Determine the (X, Y) coordinate at the center of the cell enclosing the given text.  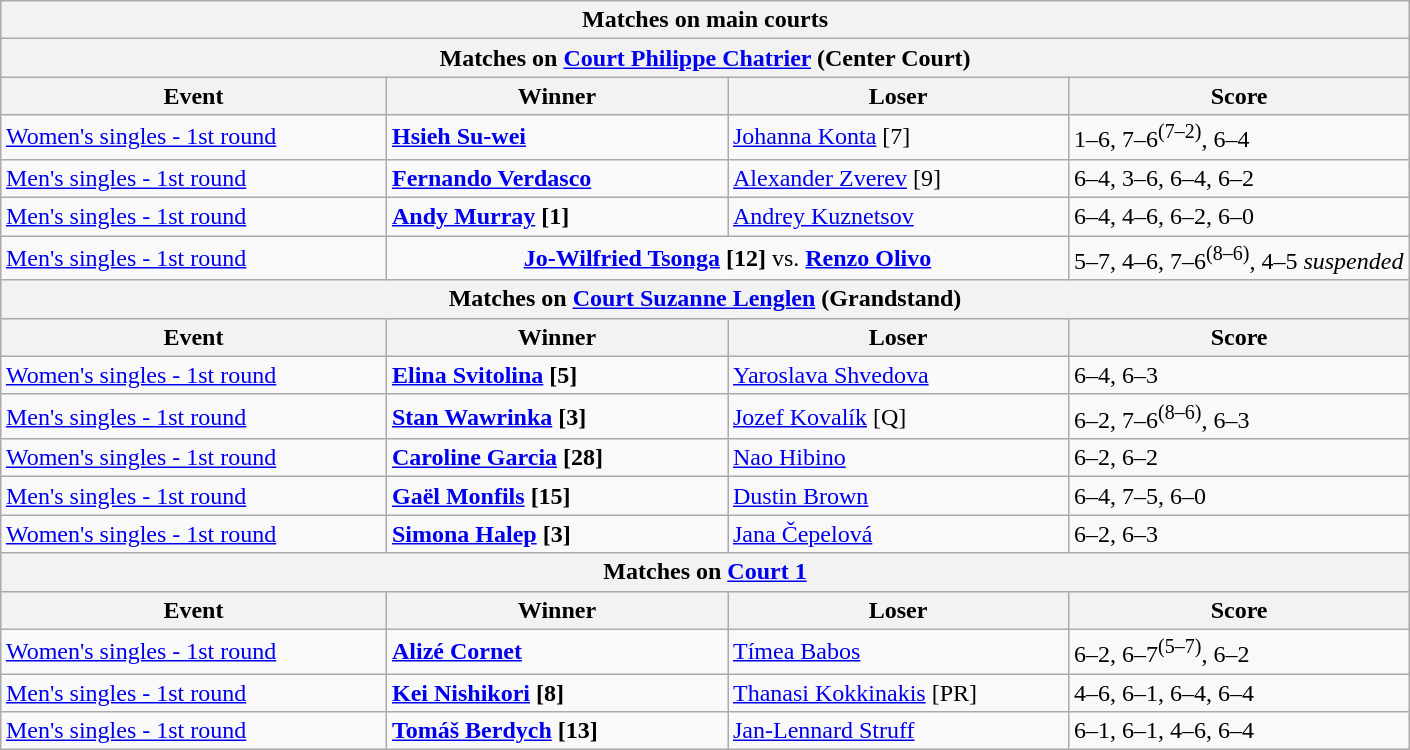
Gaël Monfils [15] (556, 496)
Matches on Court Suzanne Lenglen (Grandstand) (704, 299)
Jana Čepelová (898, 534)
Elina Svitolina [5] (556, 375)
Yaroslava Shvedova (898, 375)
4–6, 6–1, 6–4, 6–4 (1240, 693)
Thanasi Kokkinakis [PR] (898, 693)
5–7, 4–6, 7–6(8–6), 4–5 suspended (1240, 258)
6–4, 4–6, 6–2, 6–0 (1240, 217)
6–1, 6–1, 4–6, 6–4 (1240, 731)
6–4, 6–3 (1240, 375)
6–2, 7–6(8–6), 6–3 (1240, 416)
Matches on Court Philippe Chatrier (Center Court) (704, 58)
Caroline Garcia [28] (556, 458)
Jozef Kovalík [Q] (898, 416)
Stan Wawrinka [3] (556, 416)
Johanna Konta [7] (898, 138)
Simona Halep [3] (556, 534)
Alexander Zverev [9] (898, 178)
Hsieh Su-wei (556, 138)
Matches on main courts (704, 20)
Andrey Kuznetsov (898, 217)
Dustin Brown (898, 496)
6–2, 6–3 (1240, 534)
6–2, 6–7(5–7), 6–2 (1240, 652)
Alizé Cornet (556, 652)
Matches on Court 1 (704, 572)
Fernando Verdasco (556, 178)
1–6, 7–6(7–2), 6–4 (1240, 138)
Tímea Babos (898, 652)
Jo-Wilfried Tsonga [12] vs. Renzo Olivo (727, 258)
6–2, 6–2 (1240, 458)
Jan-Lennard Struff (898, 731)
Andy Murray [1] (556, 217)
Kei Nishikori [8] (556, 693)
Nao Hibino (898, 458)
6–4, 7–5, 6–0 (1240, 496)
Tomáš Berdych [13] (556, 731)
6–4, 3–6, 6–4, 6–2 (1240, 178)
